Extract the [x, y] coordinate from the center of the cell holding the provided text.  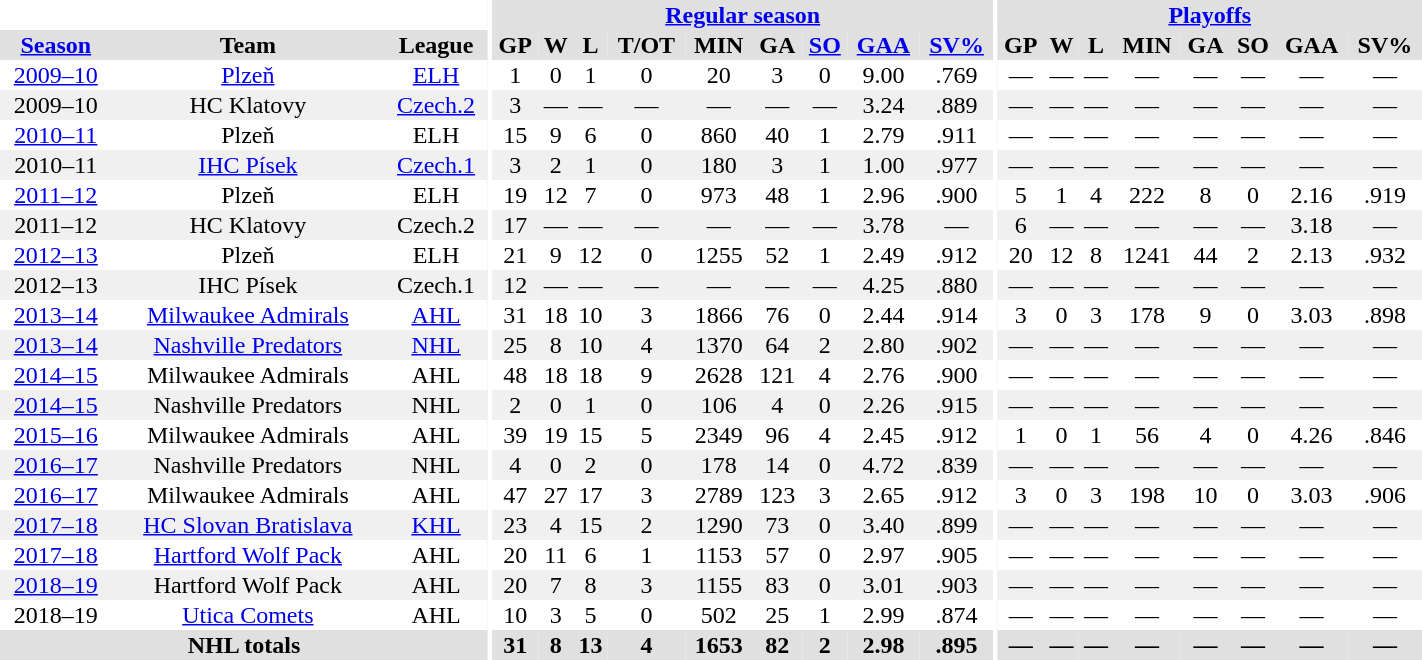
83 [777, 585]
.905 [957, 555]
82 [777, 645]
.889 [957, 105]
2.49 [883, 255]
57 [777, 555]
League [436, 45]
21 [516, 255]
2349 [718, 435]
KHL [436, 525]
1866 [718, 315]
2.16 [1311, 195]
106 [718, 405]
1241 [1146, 255]
2.98 [883, 645]
1653 [718, 645]
2628 [718, 375]
2.96 [883, 195]
.880 [957, 285]
502 [718, 615]
Season [56, 45]
64 [777, 345]
Team [248, 45]
.898 [1385, 315]
2.44 [883, 315]
4.26 [1311, 435]
3.01 [883, 585]
1.00 [883, 165]
Regular season [743, 15]
1290 [718, 525]
2.79 [883, 135]
.899 [957, 525]
3.40 [883, 525]
1370 [718, 345]
.902 [957, 345]
121 [777, 375]
2.97 [883, 555]
.895 [957, 645]
.769 [957, 75]
2.65 [883, 495]
.874 [957, 615]
2789 [718, 495]
198 [1146, 495]
2.45 [883, 435]
1153 [718, 555]
.911 [957, 135]
2.99 [883, 615]
9.00 [883, 75]
73 [777, 525]
Playoffs [1210, 15]
973 [718, 195]
T/OT [646, 45]
.846 [1385, 435]
40 [777, 135]
44 [1205, 255]
123 [777, 495]
13 [590, 645]
860 [718, 135]
56 [1146, 435]
2.80 [883, 345]
14 [777, 465]
.932 [1385, 255]
.914 [957, 315]
222 [1146, 195]
180 [718, 165]
2.13 [1311, 255]
96 [777, 435]
76 [777, 315]
2.26 [883, 405]
1255 [718, 255]
23 [516, 525]
NHL totals [244, 645]
.903 [957, 585]
4.25 [883, 285]
3.78 [883, 225]
3.18 [1311, 225]
HC Slovan Bratislava [248, 525]
2.76 [883, 375]
39 [516, 435]
27 [556, 495]
2015–16 [56, 435]
11 [556, 555]
4.72 [883, 465]
.977 [957, 165]
47 [516, 495]
.919 [1385, 195]
.915 [957, 405]
3.24 [883, 105]
.906 [1385, 495]
Utica Comets [248, 615]
.839 [957, 465]
1155 [718, 585]
52 [777, 255]
